Return the [X, Y] coordinate for the center point of the cell that contains the specified text.  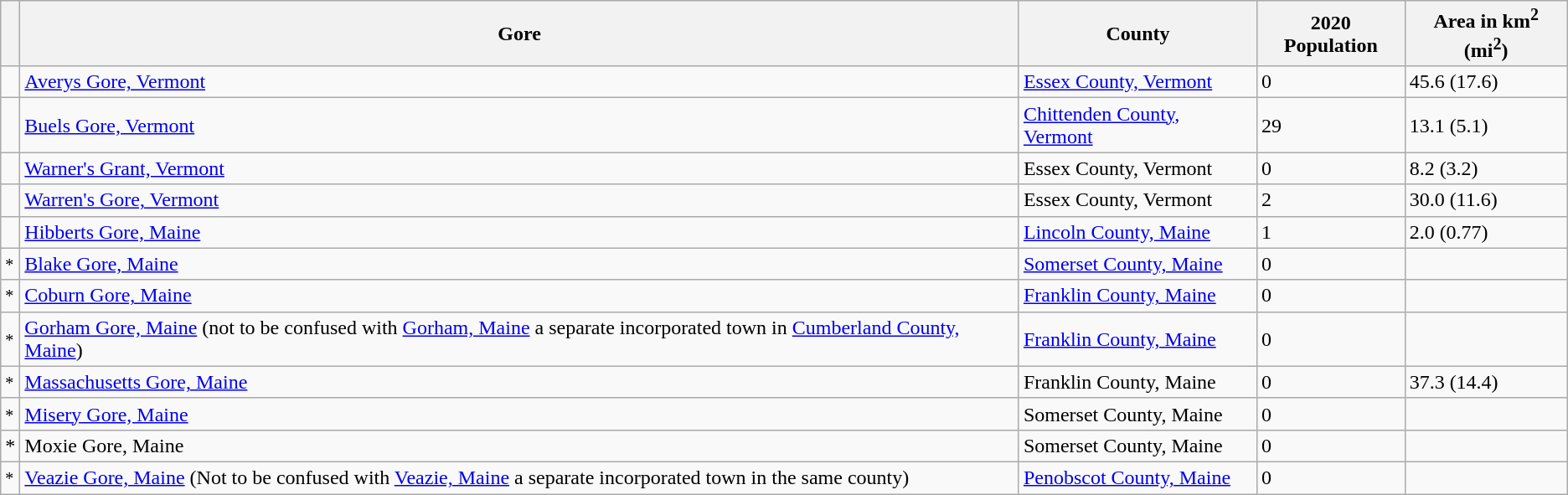
Hibberts Gore, Maine [519, 232]
Gore [519, 34]
Penobscot County, Maine [1137, 477]
2.0 (0.77) [1486, 232]
2 [1332, 200]
30.0 (11.6) [1486, 200]
Area in km2 (mi2) [1486, 34]
Veazie Gore, Maine (Not to be confused with Veazie, Maine a separate incorporated town in the same county) [519, 477]
Averys Gore, Vermont [519, 82]
Coburn Gore, Maine [519, 296]
Blake Gore, Maine [519, 264]
1 [1332, 232]
Lincoln County, Maine [1137, 232]
Gorham Gore, Maine (not to be confused with Gorham, Maine a separate incorporated town in Cumberland County, Maine) [519, 338]
Misery Gore, Maine [519, 414]
Warner's Grant, Vermont [519, 168]
13.1 (5.1) [1486, 126]
Warren's Gore, Vermont [519, 200]
29 [1332, 126]
Buels Gore, Vermont [519, 126]
Chittenden County, Vermont [1137, 126]
County [1137, 34]
37.3 (14.4) [1486, 382]
8.2 (3.2) [1486, 168]
45.6 (17.6) [1486, 82]
Moxie Gore, Maine [519, 446]
2020 Population [1332, 34]
Massachusetts Gore, Maine [519, 382]
